Extract the (x, y) coordinate from the center of the cell holding the provided text.  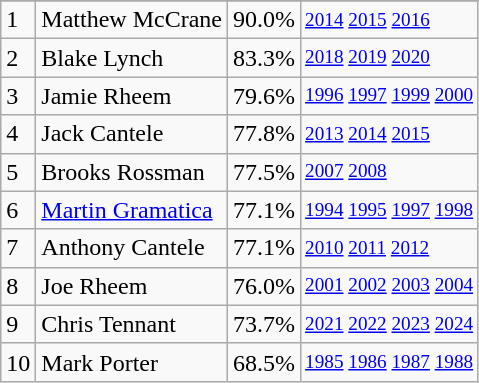
5 (18, 172)
79.6% (264, 96)
9 (18, 324)
68.5% (264, 362)
Mark Porter (132, 362)
Jamie Rheem (132, 96)
6 (18, 210)
76.0% (264, 286)
1996 1997 1999 2000 (390, 96)
1985 1986 1987 1988 (390, 362)
90.0% (264, 20)
2 (18, 58)
73.7% (264, 324)
Matthew McCrane (132, 20)
8 (18, 286)
4 (18, 134)
77.5% (264, 172)
Martin Gramatica (132, 210)
Brooks Rossman (132, 172)
83.3% (264, 58)
10 (18, 362)
Blake Lynch (132, 58)
2007 2008 (390, 172)
77.8% (264, 134)
Anthony Cantele (132, 248)
2013 2014 2015 (390, 134)
Chris Tennant (132, 324)
Jack Cantele (132, 134)
2021 2022 2023 2024 (390, 324)
2014 2015 2016 (390, 20)
7 (18, 248)
Joe Rheem (132, 286)
3 (18, 96)
2001 2002 2003 2004 (390, 286)
2010 2011 2012 (390, 248)
1 (18, 20)
2018 2019 2020 (390, 58)
1994 1995 1997 1998 (390, 210)
